Identify which cell holds the provided text, then report its (X, Y) central coordinate. 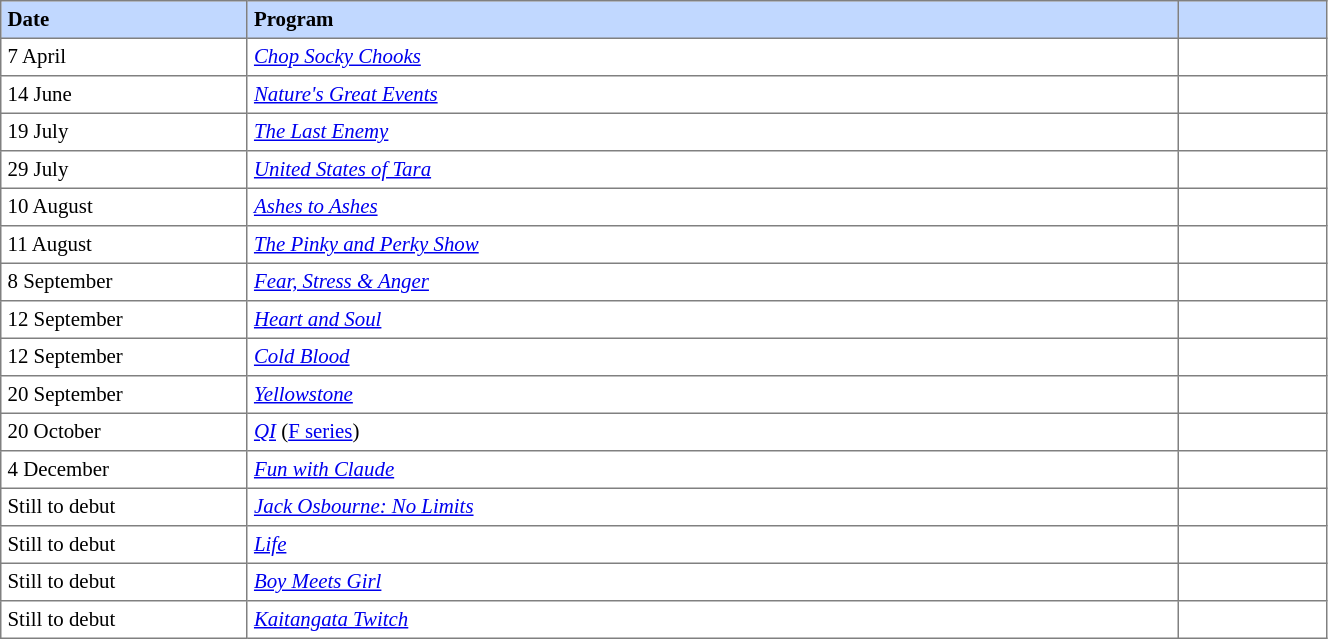
11 August (124, 245)
Yellowstone (712, 395)
Life (712, 545)
19 July (124, 132)
Kaitangata Twitch (712, 620)
7 April (124, 57)
Program (712, 20)
Heart and Soul (712, 320)
14 June (124, 95)
Cold Blood (712, 357)
Date (124, 20)
20 October (124, 432)
QI (F series) (712, 432)
Chop Socky Chooks (712, 57)
10 August (124, 207)
Fun with Claude (712, 470)
United States of Tara (712, 170)
Nature's Great Events (712, 95)
Ashes to Ashes (712, 207)
Boy Meets Girl (712, 582)
4 December (124, 470)
The Last Enemy (712, 132)
20 September (124, 395)
The Pinky and Perky Show (712, 245)
Jack Osbourne: No Limits (712, 507)
Fear, Stress & Anger (712, 282)
29 July (124, 170)
8 September (124, 282)
